Determine the [x, y] coordinate at the center of the cell enclosing the given text.  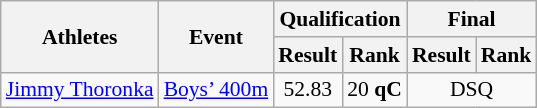
Qualification [340, 19]
20 qC [374, 90]
52.83 [308, 90]
Athletes [80, 36]
Jimmy Thoronka [80, 90]
Event [216, 36]
DSQ [472, 90]
Boys’ 400m [216, 90]
Final [472, 19]
